Capture the cell that displays the provided text and extract its (x, y) central coordinate. 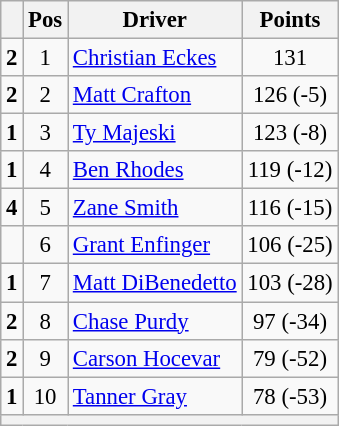
7 (46, 283)
Zane Smith (155, 208)
79 (-52) (290, 358)
78 (-53) (290, 396)
106 (-25) (290, 245)
103 (-28) (290, 283)
10 (46, 396)
97 (-34) (290, 321)
Tanner Gray (155, 396)
119 (-12) (290, 170)
8 (46, 321)
Points (290, 20)
126 (-5) (290, 95)
116 (-15) (290, 208)
5 (46, 208)
6 (46, 245)
Ben Rhodes (155, 170)
9 (46, 358)
Carson Hocevar (155, 358)
3 (46, 133)
Chase Purdy (155, 321)
Matt DiBenedetto (155, 283)
Grant Enfinger (155, 245)
131 (290, 58)
Driver (155, 20)
Christian Eckes (155, 58)
Ty Majeski (155, 133)
Matt Crafton (155, 95)
Pos (46, 20)
123 (-8) (290, 133)
